For the text-containing cell, return its midpoint in (x, y) coordinate format. 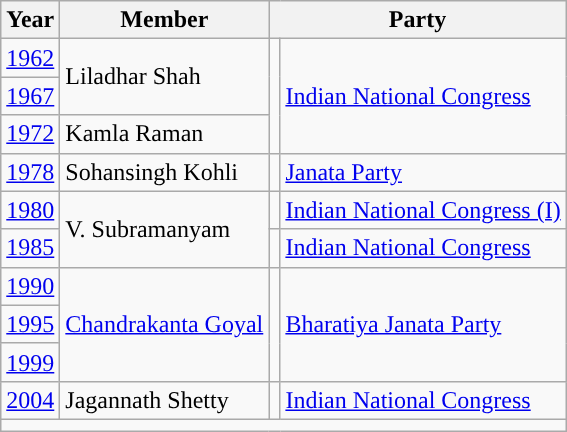
Party (418, 20)
Chandrakanta Goyal (164, 324)
Kamla Raman (164, 134)
1980 (30, 210)
2004 (30, 400)
Liladhar Shah (164, 77)
1985 (30, 248)
V. Subramanyam (164, 229)
1972 (30, 134)
Sohansingh Kohli (164, 172)
1990 (30, 286)
1995 (30, 324)
1962 (30, 58)
1999 (30, 362)
Janata Party (423, 172)
1978 (30, 172)
Indian National Congress (I) (423, 210)
1967 (30, 96)
Year (30, 20)
Jagannath Shetty (164, 400)
Member (164, 20)
Bharatiya Janata Party (423, 324)
